Provide the (x, y) coordinate of the cell's center where the given text is located.  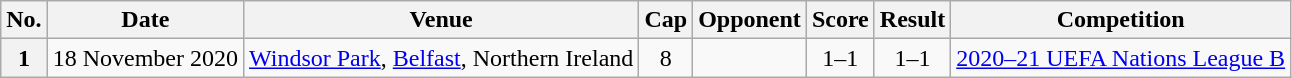
Windsor Park, Belfast, Northern Ireland (442, 58)
8 (666, 58)
No. (24, 20)
18 November 2020 (145, 58)
Score (840, 20)
Venue (442, 20)
2020–21 UEFA Nations League B (1121, 58)
Result (912, 20)
Cap (666, 20)
Date (145, 20)
Competition (1121, 20)
Opponent (750, 20)
1 (24, 58)
